Provide the [X, Y] coordinate of the cell's center where the given text is located.  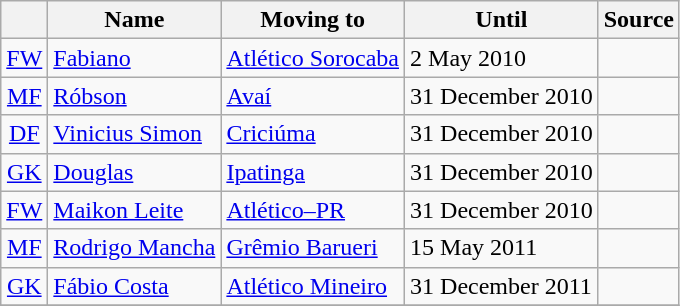
Criciúma [313, 134]
Atlético–PR [313, 210]
Avaí [313, 96]
Ipatinga [313, 172]
Until [502, 20]
Fabiano [134, 58]
Vinicius Simon [134, 134]
Fábio Costa [134, 286]
Source [638, 20]
Atlético Sorocaba [313, 58]
Atlético Mineiro [313, 286]
Moving to [313, 20]
Róbson [134, 96]
DF [24, 134]
Grêmio Barueri [313, 248]
2 May 2010 [502, 58]
31 December 2011 [502, 286]
Name [134, 20]
Rodrigo Mancha [134, 248]
Maikon Leite [134, 210]
15 May 2011 [502, 248]
Douglas [134, 172]
